Extract the [x, y] coordinate from the center of the cell holding the provided text.  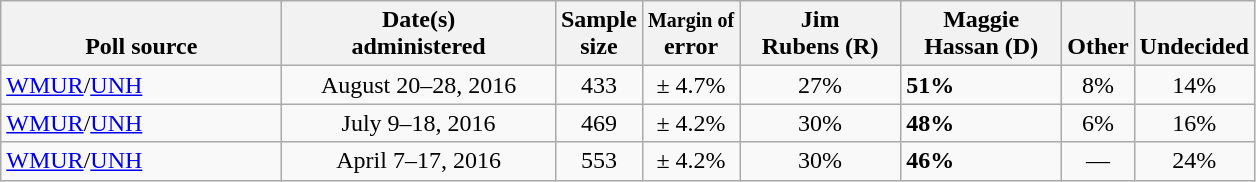
April 7–17, 2016 [419, 161]
6% [1098, 123]
Undecided [1194, 34]
Samplesize [598, 34]
27% [820, 85]
46% [982, 161]
July 9–18, 2016 [419, 123]
8% [1098, 85]
48% [982, 123]
51% [982, 85]
Margin oferror [690, 34]
JimRubens (R) [820, 34]
Other [1098, 34]
MaggieHassan (D) [982, 34]
Poll source [142, 34]
469 [598, 123]
— [1098, 161]
16% [1194, 123]
433 [598, 85]
553 [598, 161]
Date(s)administered [419, 34]
14% [1194, 85]
August 20–28, 2016 [419, 85]
24% [1194, 161]
± 4.7% [690, 85]
